Scan for the cell matching the given text and deliver its (X, Y) coordinate at center. 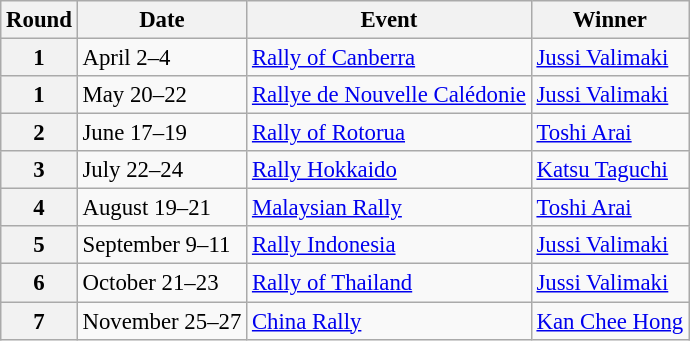
Rallye de Nouvelle Calédonie (390, 95)
Rally Indonesia (390, 245)
3 (39, 170)
Kan Chee Hong (610, 321)
Rally Hokkaido (390, 170)
5 (39, 245)
August 19–21 (162, 208)
Round (39, 20)
Event (390, 20)
April 2–4 (162, 58)
Rally of Rotorua (390, 133)
2 (39, 133)
June 17–19 (162, 133)
November 25–27 (162, 321)
Katsu Taguchi (610, 170)
Date (162, 20)
4 (39, 208)
Rally of Thailand (390, 283)
Winner (610, 20)
Rally of Canberra (390, 58)
Malaysian Rally (390, 208)
7 (39, 321)
China Rally (390, 321)
July 22–24 (162, 170)
October 21–23 (162, 283)
May 20–22 (162, 95)
September 9–11 (162, 245)
6 (39, 283)
